Locate the cell with the specified text and output its [X, Y] center coordinate. 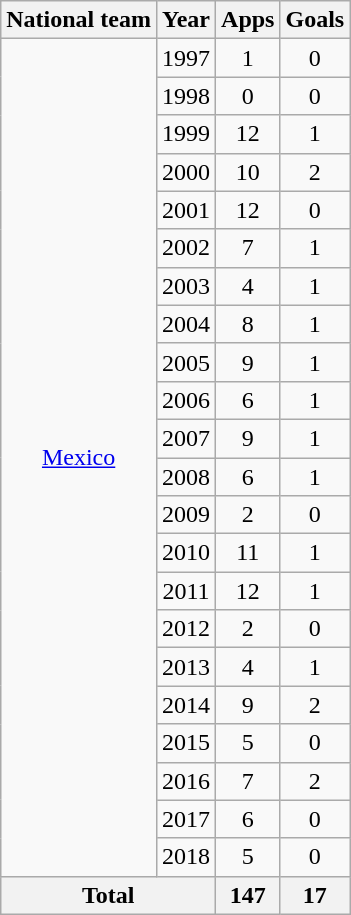
Total [108, 895]
2012 [186, 629]
2018 [186, 857]
17 [315, 895]
2007 [186, 438]
11 [248, 553]
Year [186, 20]
147 [248, 895]
1999 [186, 134]
2017 [186, 819]
2011 [186, 591]
Mexico [79, 458]
1997 [186, 58]
2010 [186, 553]
2004 [186, 324]
8 [248, 324]
10 [248, 172]
2000 [186, 172]
2002 [186, 248]
2009 [186, 515]
2015 [186, 743]
2013 [186, 667]
2005 [186, 362]
2014 [186, 705]
2006 [186, 400]
2003 [186, 286]
National team [79, 20]
2008 [186, 477]
2016 [186, 781]
Apps [248, 20]
Goals [315, 20]
1998 [186, 96]
2001 [186, 210]
